Capture the cell that displays the provided text and extract its (X, Y) central coordinate. 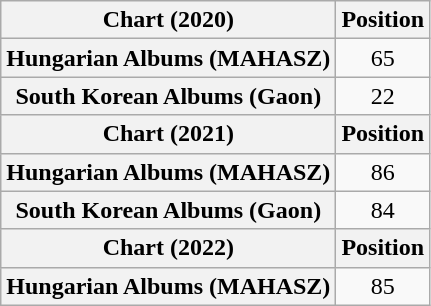
Chart (2020) (168, 20)
65 (383, 58)
86 (383, 172)
Chart (2022) (168, 248)
84 (383, 210)
85 (383, 286)
22 (383, 96)
Chart (2021) (168, 134)
